Locate the cell with the specified text and output its (X, Y) center coordinate. 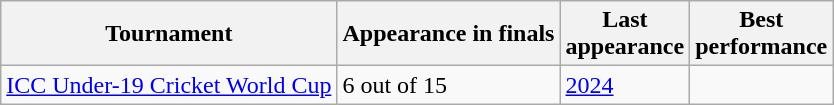
2024 (625, 85)
Bestperformance (762, 34)
Lastappearance (625, 34)
Tournament (169, 34)
ICC Under-19 Cricket World Cup (169, 85)
6 out of 15 (448, 85)
Appearance in finals (448, 34)
